Provide the [X, Y] coordinate of the cell's center where the given text is located.  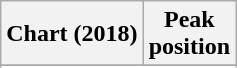
Chart (2018) [72, 34]
Peakposition [189, 34]
